Capture the cell that displays the provided text and extract its (X, Y) central coordinate. 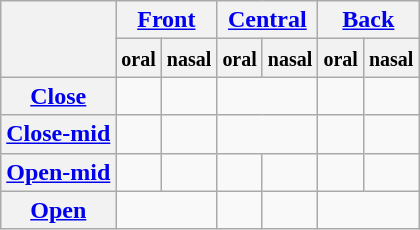
Close (58, 96)
Front (166, 20)
Close-mid (58, 134)
Central (268, 20)
Open-mid (58, 172)
Open (58, 210)
Back (368, 20)
